From the cell containing the given text, extract its center point as (x, y) coordinate. 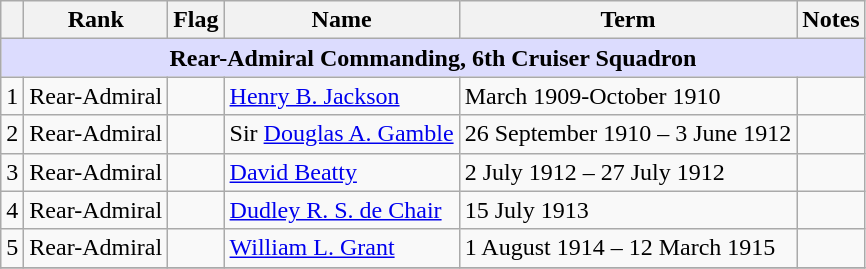
1 August 1914 – 12 March 1915 (628, 248)
Flag (196, 20)
Notes (831, 20)
Rank (96, 20)
William L. Grant (342, 248)
Sir Douglas A. Gamble (342, 134)
Term (628, 20)
15 July 1913 (628, 210)
Henry B. Jackson (342, 96)
4 (12, 210)
March 1909-October 1910 (628, 96)
David Beatty (342, 172)
2 July 1912 – 27 July 1912 (628, 172)
Rear-Admiral Commanding, 6th Cruiser Squadron (433, 58)
Name (342, 20)
Dudley R. S. de Chair (342, 210)
26 September 1910 – 3 June 1912 (628, 134)
2 (12, 134)
1 (12, 96)
3 (12, 172)
5 (12, 248)
